Extract the [x, y] coordinate from the center of the cell holding the provided text.  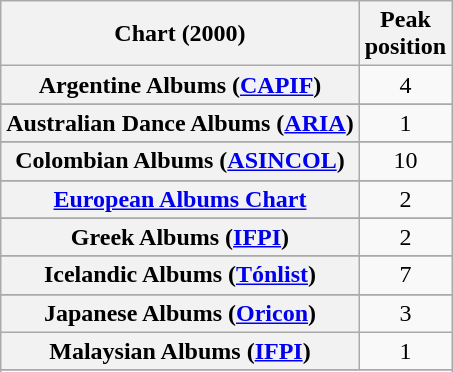
European Albums Chart [180, 199]
7 [405, 275]
Argentine Albums (CAPIF) [180, 85]
4 [405, 85]
Chart (2000) [180, 34]
10 [405, 161]
Icelandic Albums (Tónlist) [180, 275]
Japanese Albums (Oricon) [180, 313]
Colombian Albums (ASINCOL) [180, 161]
Greek Albums (IFPI) [180, 237]
Malaysian Albums (IFPI) [180, 351]
Peakposition [405, 34]
Australian Dance Albums (ARIA) [180, 123]
3 [405, 313]
